Identify which cell holds the provided text, then report its [X, Y] central coordinate. 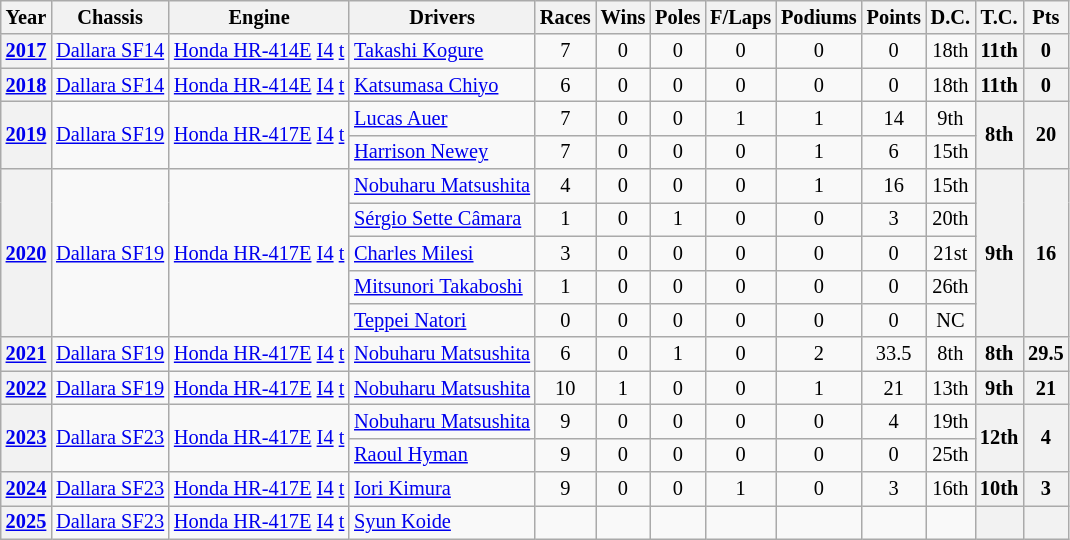
2023 [26, 438]
Harrison Newey [442, 152]
2022 [26, 388]
2017 [26, 51]
Sérgio Sette Câmara [442, 219]
33.5 [894, 354]
Lucas Auer [442, 118]
Engine [259, 17]
Wins [624, 17]
14 [894, 118]
2 [819, 354]
D.C. [950, 17]
25th [950, 455]
16th [950, 489]
10th [999, 489]
Points [894, 17]
2021 [26, 354]
Races [566, 17]
Chassis [110, 17]
Podiums [819, 17]
2025 [26, 522]
F/Laps [740, 17]
12th [999, 438]
Pts [1046, 17]
29.5 [1046, 354]
Year [26, 17]
20 [1046, 134]
19th [950, 421]
10 [566, 388]
2019 [26, 134]
21st [950, 253]
Drivers [442, 17]
NC [950, 320]
Poles [678, 17]
Iori Kimura [442, 489]
Charles Milesi [442, 253]
Takashi Kogure [442, 51]
2020 [26, 253]
T.C. [999, 17]
Katsumasa Chiyo [442, 85]
2018 [26, 85]
Syun Koide [442, 522]
Raoul Hyman [442, 455]
26th [950, 287]
2024 [26, 489]
20th [950, 219]
13th [950, 388]
Mitsunori Takaboshi [442, 287]
Teppei Natori [442, 320]
